Locate the cell with the specified text and output its [X, Y] center coordinate. 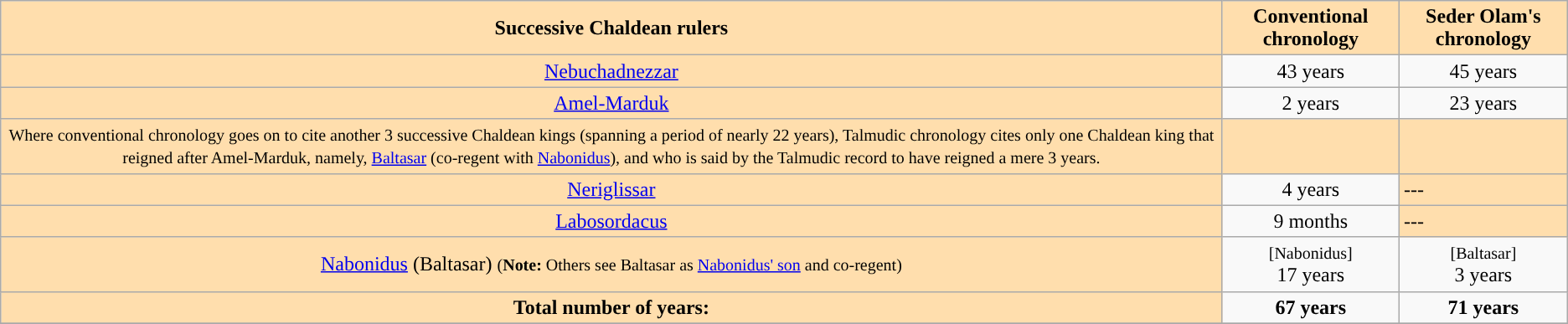
43 years [1311, 71]
[Baltasar]3 years [1484, 265]
23 years [1484, 103]
67 years [1311, 307]
4 years [1311, 189]
9 months [1311, 221]
71 years [1484, 307]
Nebuchadnezzar [611, 71]
Labosordacus [611, 221]
Amel-Marduk [611, 103]
45 years [1484, 71]
[Nabonidus]17 years [1311, 265]
Conventional chronology [1311, 28]
Successive Chaldean rulers [611, 28]
Seder Olam's chronology [1484, 28]
Neriglissar [611, 189]
Total number of years: [611, 307]
Nabonidus (Baltasar) (Note: Others see Baltasar as Nabonidus' son and co-regent) [611, 265]
2 years [1311, 103]
